Pinpoint the cell where the given text exists, returning its (x, y) midpoint coordinate. 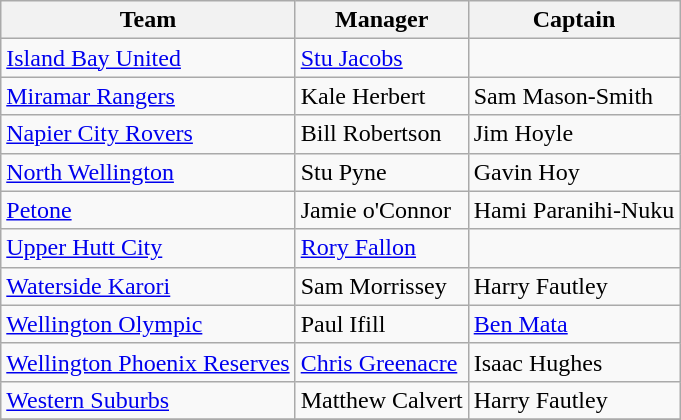
Ben Mata (574, 324)
Matthew Calvert (382, 400)
Miramar Rangers (148, 96)
Bill Robertson (382, 134)
Isaac Hughes (574, 362)
Sam Morrissey (382, 286)
Rory Fallon (382, 248)
Team (148, 20)
Jamie o'Connor (382, 210)
Jim Hoyle (574, 134)
Paul Ifill (382, 324)
Wellington Olympic (148, 324)
Upper Hutt City (148, 248)
Chris Greenacre (382, 362)
Manager (382, 20)
Stu Pyne (382, 172)
Kale Herbert (382, 96)
Wellington Phoenix Reserves (148, 362)
North Wellington (148, 172)
Napier City Rovers (148, 134)
Island Bay United (148, 58)
Hami Paranihi-Nuku (574, 210)
Waterside Karori (148, 286)
Sam Mason-Smith (574, 96)
Western Suburbs (148, 400)
Captain (574, 20)
Stu Jacobs (382, 58)
Petone (148, 210)
Gavin Hoy (574, 172)
